Return [x, y] of the center of cell containing provided text 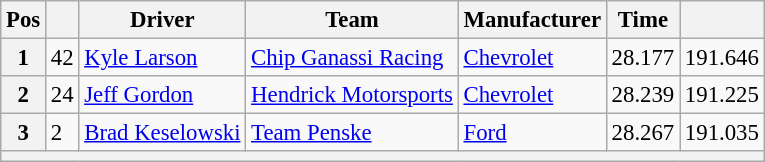
3 [24, 133]
191.646 [722, 58]
Hendrick Motorsports [352, 95]
Driver [162, 20]
Brad Keselowski [162, 133]
42 [62, 58]
24 [62, 95]
191.225 [722, 95]
Manufacturer [532, 20]
Chip Ganassi Racing [352, 58]
28.177 [642, 58]
Jeff Gordon [162, 95]
Team Penske [352, 133]
Team [352, 20]
Pos [24, 20]
Time [642, 20]
Kyle Larson [162, 58]
28.267 [642, 133]
1 [24, 58]
191.035 [722, 133]
28.239 [642, 95]
Ford [532, 133]
